Provide the [X, Y] coordinate of the cell's center where the given text is located.  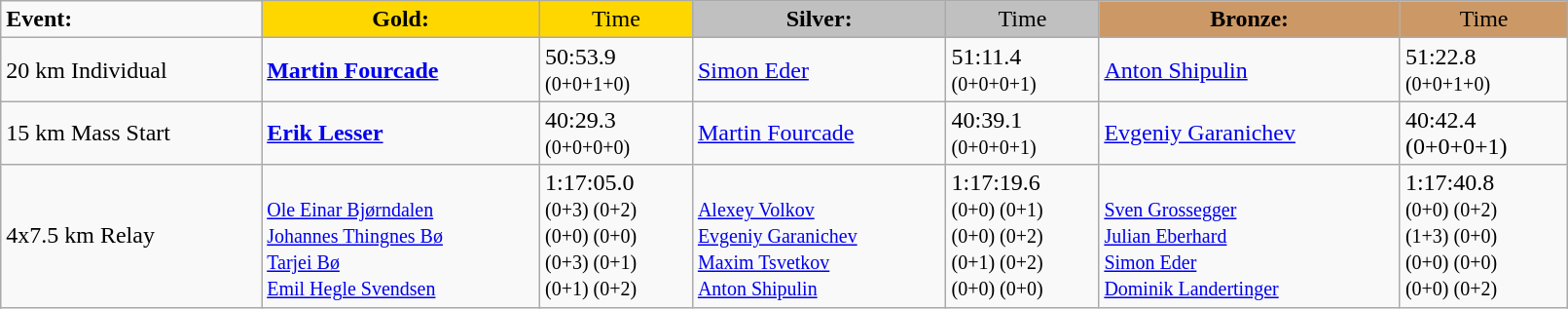
Sven GrosseggerJulian EberhardSimon EderDominik Landertinger [1250, 236]
51:22.8(0+0+1+0) [1483, 70]
Evgeniy Garanichev [1250, 133]
51:11.4(0+0+0+1) [1022, 70]
40:39.1(0+0+0+1) [1022, 133]
Anton Shipulin [1250, 70]
50:53.9(0+0+1+0) [617, 70]
Ole Einar BjørndalenJohannes Thingnes BøTarjei BøEmil Hegle Svendsen [401, 236]
Simon Eder [820, 70]
1:17:40.8(0+0) (0+2)(1+3) (0+0)(0+0) (0+0)(0+0) (0+2) [1483, 236]
Gold: [401, 19]
15 km Mass Start [131, 133]
Erik Lesser [401, 133]
Bronze: [1250, 19]
4x7.5 km Relay [131, 236]
40:29.3(0+0+0+0) [617, 133]
Silver: [820, 19]
40:42.4(0+0+0+1) [1483, 133]
20 km Individual [131, 70]
1:17:19.6(0+0) (0+1)(0+0) (0+2)(0+1) (0+2)(0+0) (0+0) [1022, 236]
1:17:05.0(0+3) (0+2)(0+0) (0+0)(0+3) (0+1)(0+1) (0+2) [617, 236]
Alexey VolkovEvgeniy GaranichevMaxim TsvetkovAnton Shipulin [820, 236]
Event: [131, 19]
